Detect which cell encompasses the target text, then output its [x, y] center coordinate. 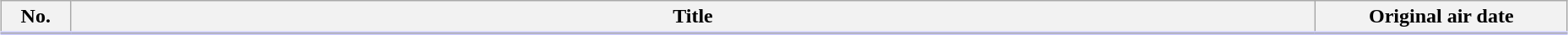
No. [35, 17]
Title [693, 17]
Original air date [1441, 17]
